Provide the [X, Y] coordinate of the cell's center where the given text is located.  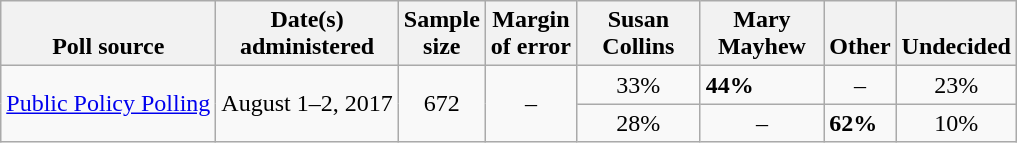
Public Policy Polling [108, 104]
33% [639, 85]
August 1–2, 2017 [307, 104]
Poll source [108, 34]
Marginof error [530, 34]
28% [639, 123]
62% [860, 123]
672 [442, 104]
Undecided [956, 34]
Samplesize [442, 34]
SusanCollins [639, 34]
44% [762, 85]
Other [860, 34]
MaryMayhew [762, 34]
10% [956, 123]
Date(s)administered [307, 34]
23% [956, 85]
